Extract the (x, y) coordinate from the center of the cell holding the provided text.  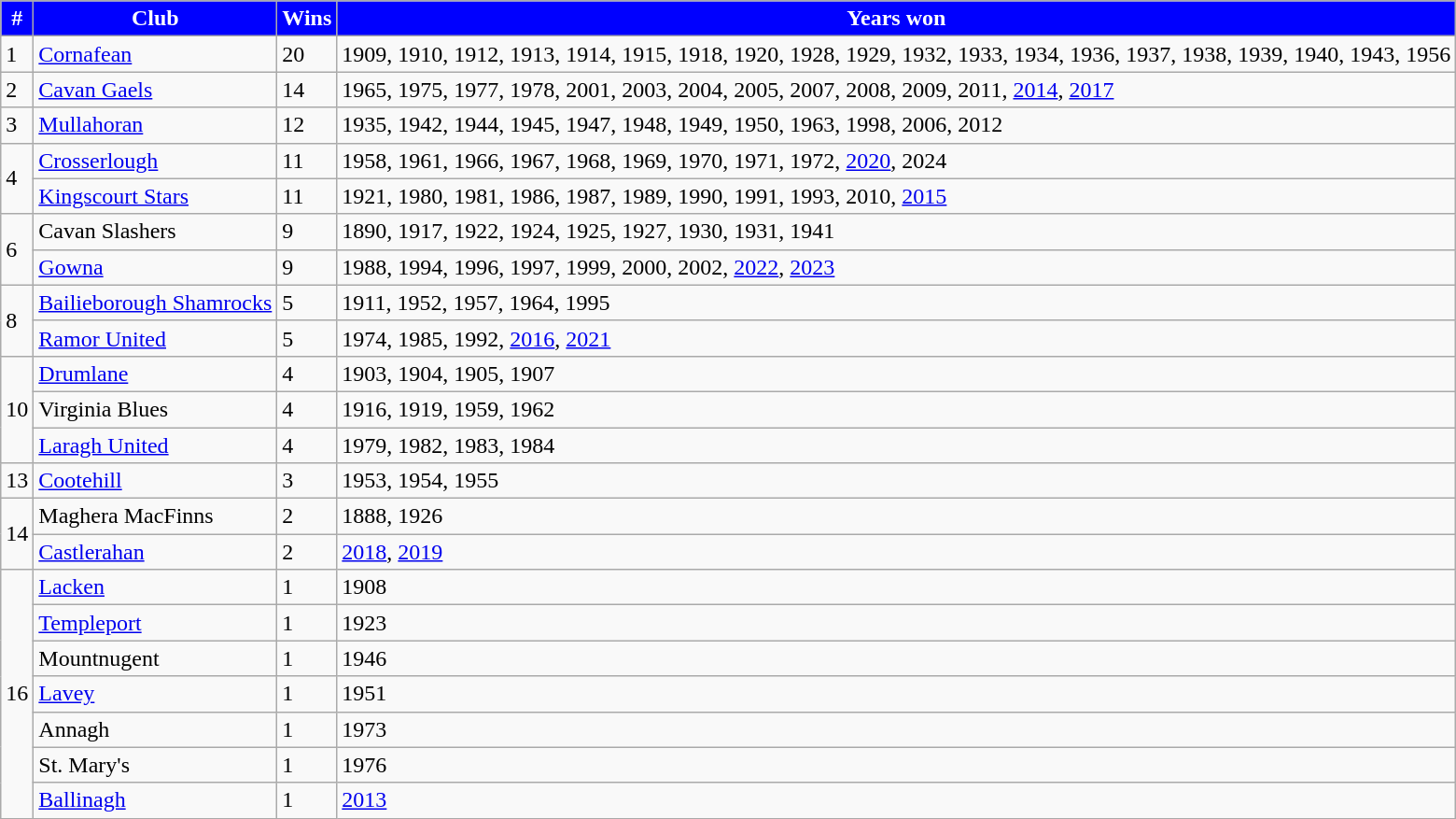
1903, 1904, 1905, 1907 (896, 374)
2013 (896, 800)
Bailieborough Shamrocks (155, 303)
Lacken (155, 587)
1935, 1942, 1944, 1945, 1947, 1948, 1949, 1950, 1963, 1998, 2006, 2012 (896, 125)
1946 (896, 658)
Cavan Gaels (155, 90)
Castlerahan (155, 552)
Cootehill (155, 481)
Club (155, 19)
Ramor United (155, 338)
Annagh (155, 729)
1988, 1994, 1996, 1997, 1999, 2000, 2002, 2022, 2023 (896, 267)
1953, 1954, 1955 (896, 481)
1973 (896, 729)
1951 (896, 694)
Wins (307, 19)
1890, 1917, 1922, 1924, 1925, 1927, 1930, 1931, 1941 (896, 232)
20 (307, 54)
1958, 1961, 1966, 1967, 1968, 1969, 1970, 1971, 1972, 2020, 2024 (896, 161)
1923 (896, 623)
1916, 1919, 1959, 1962 (896, 409)
Gowna (155, 267)
Crosserlough (155, 161)
10 (17, 409)
Years won (896, 19)
1965, 1975, 1977, 1978, 2001, 2003, 2004, 2005, 2007, 2008, 2009, 2011, 2014, 2017 (896, 90)
1979, 1982, 1983, 1984 (896, 445)
8 (17, 320)
1888, 1926 (896, 516)
16 (17, 694)
Cavan Slashers (155, 232)
1974, 1985, 1992, 2016, 2021 (896, 338)
1908 (896, 587)
13 (17, 481)
Mountnugent (155, 658)
Cornafean (155, 54)
2018, 2019 (896, 552)
Virginia Blues (155, 409)
Laragh United (155, 445)
12 (307, 125)
Templeport (155, 623)
1921, 1980, 1981, 1986, 1987, 1989, 1990, 1991, 1993, 2010, 2015 (896, 196)
Lavey (155, 694)
Kingscourt Stars (155, 196)
1911, 1952, 1957, 1964, 1995 (896, 303)
Maghera MacFinns (155, 516)
Ballinagh (155, 800)
1909, 1910, 1912, 1913, 1914, 1915, 1918, 1920, 1928, 1929, 1932, 1933, 1934, 1936, 1937, 1938, 1939, 1940, 1943, 1956 (896, 54)
Drumlane (155, 374)
1976 (896, 765)
6 (17, 249)
# (17, 19)
Mullahoran (155, 125)
St. Mary's (155, 765)
